From the cell containing the given text, extract its center point as [X, Y] coordinate. 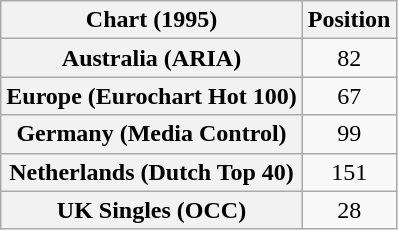
Australia (ARIA) [152, 58]
28 [349, 210]
Europe (Eurochart Hot 100) [152, 96]
99 [349, 134]
151 [349, 172]
Position [349, 20]
Netherlands (Dutch Top 40) [152, 172]
67 [349, 96]
82 [349, 58]
UK Singles (OCC) [152, 210]
Chart (1995) [152, 20]
Germany (Media Control) [152, 134]
